Return the [x, y] coordinate for the center point of the cell that contains the specified text.  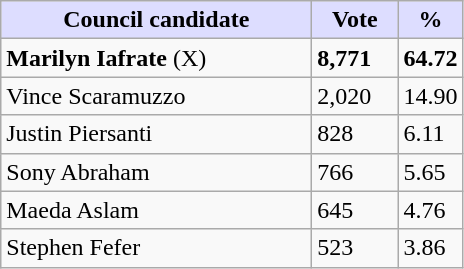
14.90 [430, 96]
% [430, 20]
Sony Abraham [156, 172]
6.11 [430, 134]
Council candidate [156, 20]
64.72 [430, 58]
4.76 [430, 210]
Justin Piersanti [156, 134]
645 [355, 210]
5.65 [430, 172]
2,020 [355, 96]
523 [355, 248]
3.86 [430, 248]
Maeda Aslam [156, 210]
828 [355, 134]
Stephen Fefer [156, 248]
Marilyn Iafrate (X) [156, 58]
Vince Scaramuzzo [156, 96]
8,771 [355, 58]
766 [355, 172]
Vote [355, 20]
